Detect which cell encompasses the target text, then output its [x, y] center coordinate. 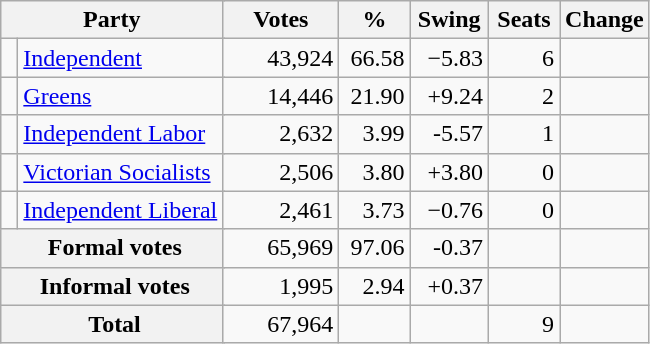
−0.76 [450, 210]
2.94 [374, 286]
Victorian Socialists [120, 172]
+0.37 [450, 286]
Votes [281, 20]
1 [524, 134]
-5.57 [450, 134]
Formal votes [112, 248]
+3.80 [450, 172]
Independent [120, 58]
Informal votes [112, 286]
-0.37 [450, 248]
3.73 [374, 210]
21.90 [374, 96]
67,964 [281, 324]
Swing [450, 20]
97.06 [374, 248]
Change [605, 20]
−5.83 [450, 58]
3.80 [374, 172]
Independent Liberal [120, 210]
Seats [524, 20]
Total [112, 324]
Party [112, 20]
2,632 [281, 134]
14,446 [281, 96]
2,506 [281, 172]
65,969 [281, 248]
Greens [120, 96]
2,461 [281, 210]
+9.24 [450, 96]
9 [524, 324]
6 [524, 58]
Independent Labor [120, 134]
1,995 [281, 286]
66.58 [374, 58]
2 [524, 96]
43,924 [281, 58]
3.99 [374, 134]
% [374, 20]
